Provide the (X, Y) coordinate of the cell's center where the given text is located.  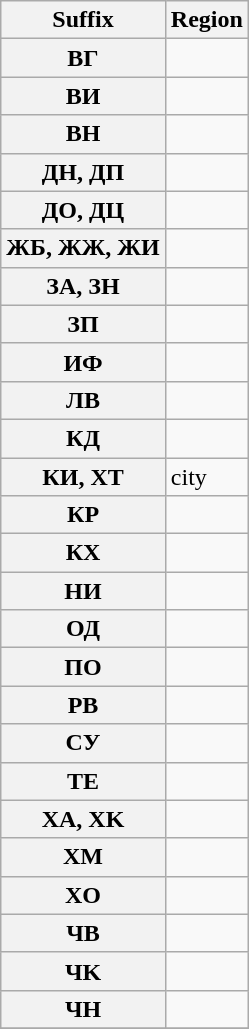
ЗП (84, 324)
КP (84, 515)
ДH, ДП (84, 172)
ЧK (84, 971)
ЧB (84, 933)
ПO (84, 667)
ИФ (84, 362)
ЛB (84, 400)
city (206, 477)
ОД (84, 629)
ЗA, ЗH (84, 286)
CУ (84, 743)
BИ (84, 96)
КX (84, 553)
КД (84, 438)
ДO, ДЦ (84, 210)
BH (84, 134)
BГ (84, 58)
XA, XK (84, 819)
PB (84, 705)
XO (84, 895)
ЖБ, ЖЖ, ЖИ (84, 248)
TE (84, 781)
ЧH (84, 1009)
XM (84, 857)
Suffix (84, 20)
КИ, XT (84, 477)
Region (206, 20)
HИ (84, 591)
